Scan for the cell matching the given text and deliver its (X, Y) coordinate at center. 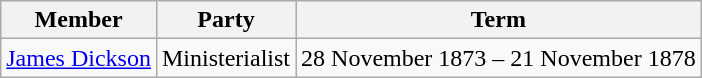
Party (226, 20)
James Dickson (79, 58)
Ministerialist (226, 58)
28 November 1873 – 21 November 1878 (499, 58)
Member (79, 20)
Term (499, 20)
